Search for the cell housing the specified text and yield its (X, Y) center coordinate. 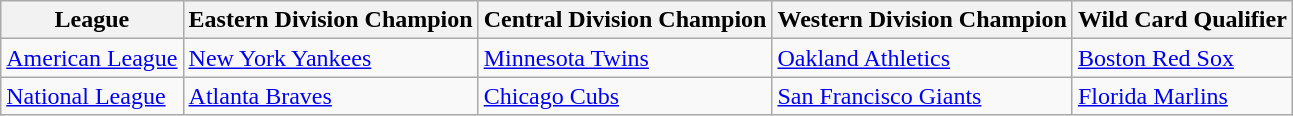
Central Division Champion (625, 20)
League (92, 20)
Chicago Cubs (625, 96)
Western Division Champion (922, 20)
San Francisco Giants (922, 96)
National League (92, 96)
Eastern Division Champion (330, 20)
Boston Red Sox (1182, 58)
Atlanta Braves (330, 96)
Minnesota Twins (625, 58)
Oakland Athletics (922, 58)
Wild Card Qualifier (1182, 20)
Florida Marlins (1182, 96)
American League (92, 58)
New York Yankees (330, 58)
